Output the (X, Y) coordinate of the center of the cell containing the given text.  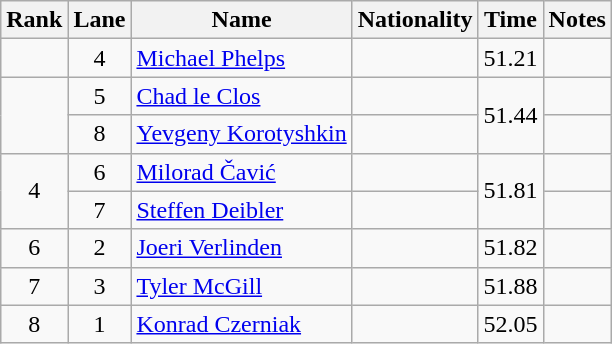
Name (242, 20)
3 (100, 286)
1 (100, 324)
51.82 (510, 248)
Time (510, 20)
Rank (34, 20)
Notes (577, 20)
51.81 (510, 191)
Milorad Čavić (242, 172)
Michael Phelps (242, 58)
51.21 (510, 58)
52.05 (510, 324)
2 (100, 248)
Chad le Clos (242, 96)
Nationality (415, 20)
51.44 (510, 115)
Tyler McGill (242, 286)
51.88 (510, 286)
Lane (100, 20)
5 (100, 96)
Yevgeny Korotyshkin (242, 134)
Konrad Czerniak (242, 324)
Joeri Verlinden (242, 248)
Steffen Deibler (242, 210)
